Scan for the cell matching the given text and deliver its [X, Y] coordinate at center. 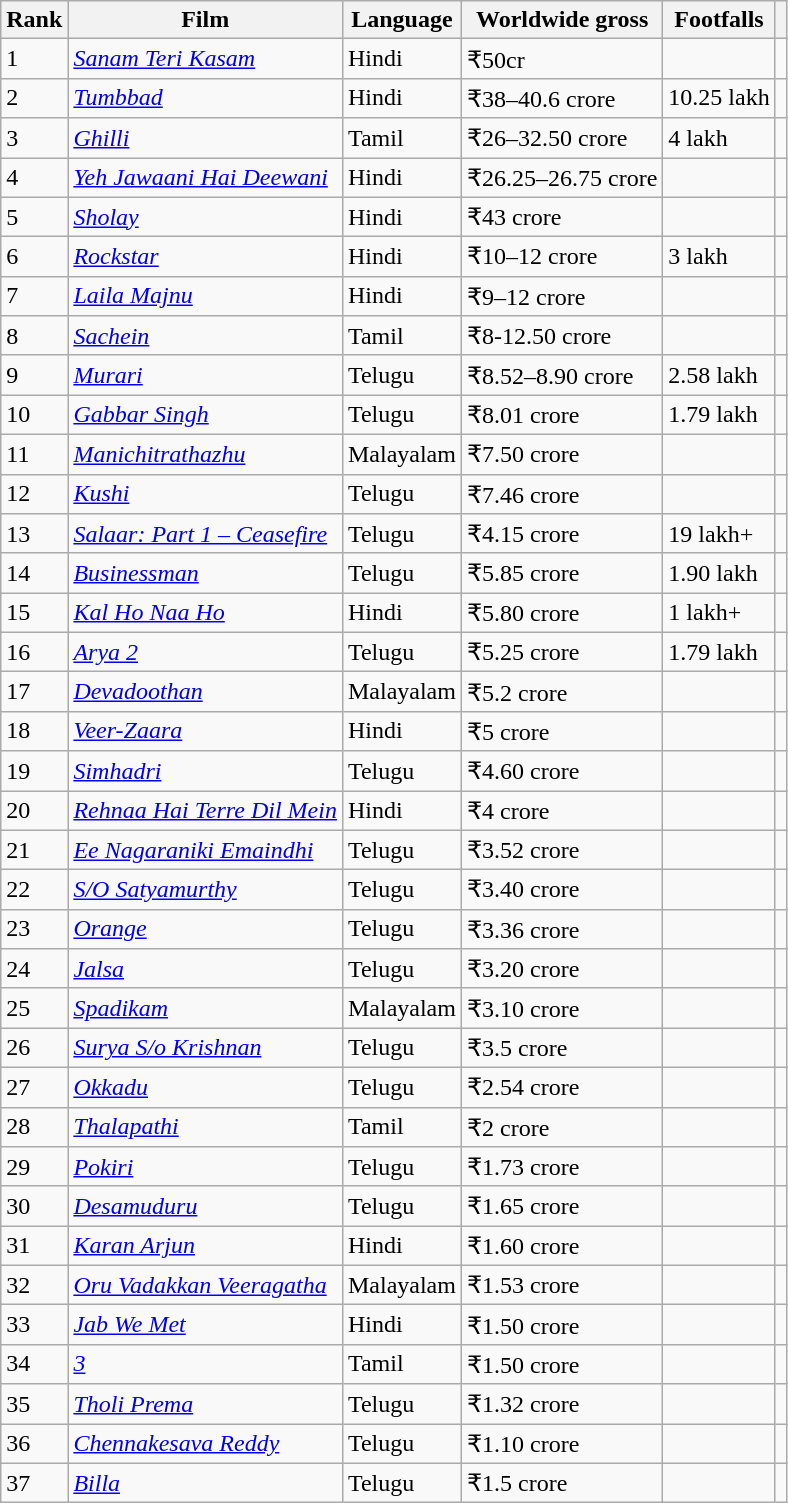
Karan Arjun [206, 1246]
₹1.60 crore [562, 1246]
Yeh Jawaani Hai Deewani [206, 178]
31 [34, 1246]
30 [34, 1206]
2.58 lakh [719, 375]
₹4.15 crore [562, 534]
13 [34, 534]
7 [34, 296]
23 [34, 929]
Manichitrathazhu [206, 454]
16 [34, 652]
2 [34, 98]
1 lakh+ [719, 613]
17 [34, 692]
33 [34, 1325]
₹5.25 crore [562, 652]
32 [34, 1285]
Ee Nagaraniki Emaindhi [206, 850]
₹50cr [562, 59]
₹26–32.50 crore [562, 138]
₹1.53 crore [562, 1285]
₹3.20 crore [562, 969]
21 [34, 850]
Orange [206, 929]
₹26.25–26.75 crore [562, 178]
₹1.65 crore [562, 1206]
₹10–12 crore [562, 257]
34 [34, 1364]
10 [34, 415]
Oru Vadakkan Veeragatha [206, 1285]
Businessman [206, 573]
₹1.32 crore [562, 1404]
Rehnaa Hai Terre Dil Mein [206, 810]
12 [34, 494]
36 [34, 1444]
9 [34, 375]
Tumbbad [206, 98]
4 [34, 178]
Laila Majnu [206, 296]
Pokiri [206, 1167]
Surya S/o Krishnan [206, 1048]
27 [34, 1087]
Language [402, 20]
Footfalls [719, 20]
Chennakesava Reddy [206, 1444]
₹7.46 crore [562, 494]
6 [34, 257]
₹3.52 crore [562, 850]
Kushi [206, 494]
₹2 crore [562, 1127]
37 [34, 1483]
Salaar: Part 1 – Ceasefire [206, 534]
₹2.54 crore [562, 1087]
Jab We Met [206, 1325]
Kal Ho Naa Ho [206, 613]
19 lakh+ [719, 534]
₹4.60 crore [562, 771]
₹3.36 crore [562, 929]
₹1.5 crore [562, 1483]
₹1.10 crore [562, 1444]
₹5.80 crore [562, 613]
₹43 crore [562, 217]
Rank [34, 20]
Murari [206, 375]
₹3.5 crore [562, 1048]
Tholi Prema [206, 1404]
Rockstar [206, 257]
₹7.50 crore [562, 454]
1.90 lakh [719, 573]
Gabbar Singh [206, 415]
₹8-12.50 crore [562, 336]
Film [206, 20]
₹9–12 crore [562, 296]
Sachein [206, 336]
10.25 lakh [719, 98]
8 [34, 336]
Devadoothan [206, 692]
₹5.85 crore [562, 573]
26 [34, 1048]
Sanam Teri Kasam [206, 59]
₹5.2 crore [562, 692]
S/O Satyamurthy [206, 890]
₹5 crore [562, 731]
Ghilli [206, 138]
₹4 crore [562, 810]
Billa [206, 1483]
18 [34, 731]
15 [34, 613]
₹8.01 crore [562, 415]
Thalapathi [206, 1127]
Veer-Zaara [206, 731]
₹3.40 crore [562, 890]
19 [34, 771]
Jalsa [206, 969]
25 [34, 1008]
Simhadri [206, 771]
35 [34, 1404]
Okkadu [206, 1087]
20 [34, 810]
Sholay [206, 217]
₹1.73 crore [562, 1167]
₹38–40.6 crore [562, 98]
3 lakh [719, 257]
₹3.10 crore [562, 1008]
11 [34, 454]
29 [34, 1167]
Spadikam [206, 1008]
Worldwide gross [562, 20]
24 [34, 969]
Desamuduru [206, 1206]
5 [34, 217]
Arya 2 [206, 652]
4 lakh [719, 138]
14 [34, 573]
28 [34, 1127]
22 [34, 890]
₹8.52–8.90 crore [562, 375]
1 [34, 59]
